Identify which cell holds the provided text, then report its (X, Y) central coordinate. 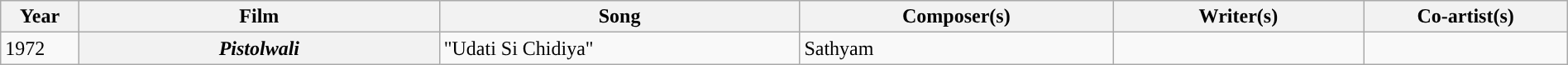
Year (40, 17)
Song (619, 17)
Film (259, 17)
Pistolwali (259, 48)
Writer(s) (1239, 17)
Co-artist(s) (1465, 17)
"Udati Si Chidiya" (619, 48)
Sathyam (956, 48)
Composer(s) (956, 17)
1972 (40, 48)
